Search for the cell housing the specified text and yield its (x, y) center coordinate. 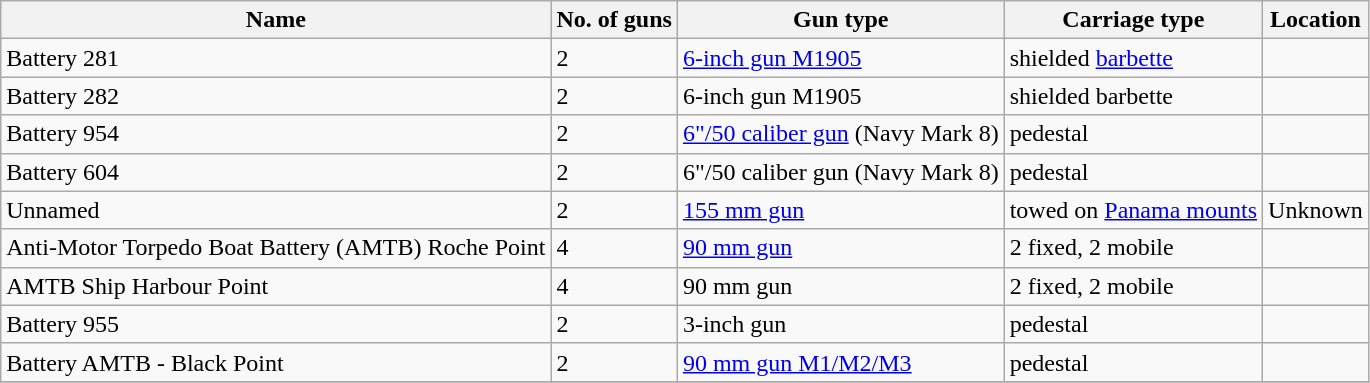
Carriage type (1133, 20)
Battery 282 (276, 96)
AMTB Ship Harbour Point (276, 286)
Unnamed (276, 210)
Battery 955 (276, 324)
Battery 281 (276, 58)
No. of guns (614, 20)
Battery AMTB - Black Point (276, 362)
Name (276, 20)
Location (1316, 20)
90 mm gun M1/M2/M3 (840, 362)
Gun type (840, 20)
3-inch gun (840, 324)
towed on Panama mounts (1133, 210)
Battery 954 (276, 134)
Unknown (1316, 210)
Battery 604 (276, 172)
Anti-Motor Torpedo Boat Battery (AMTB) Roche Point (276, 248)
155 mm gun (840, 210)
